Pinpoint the cell where the given text exists, returning its (x, y) midpoint coordinate. 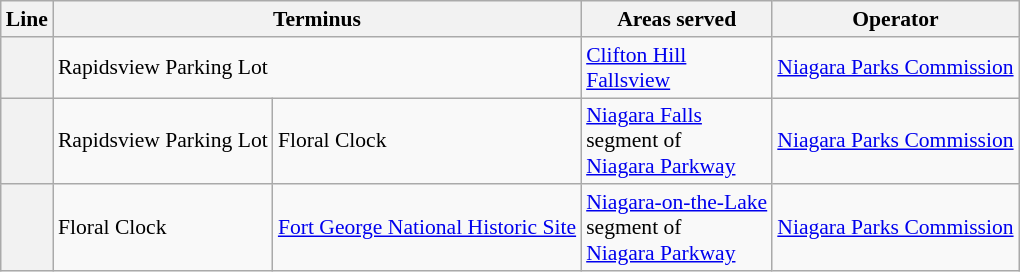
Niagara Fallssegment ofNiagara Parkway (676, 142)
Clifton HillFallsview (676, 68)
Operator (895, 19)
Niagara-on-the-Lakesegment ofNiagara Parkway (676, 228)
Areas served (676, 19)
Line (27, 19)
Fort George National Historic Site (427, 228)
Terminus (317, 19)
